Detect which cell encompasses the target text, then output its [X, Y] center coordinate. 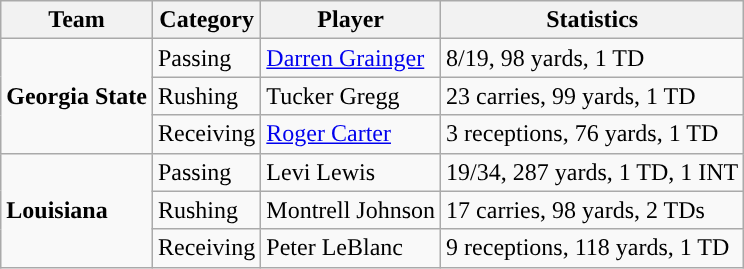
3 receptions, 76 yards, 1 TD [592, 134]
Team [77, 20]
Montrell Johnson [351, 210]
Player [351, 20]
Statistics [592, 20]
Peter LeBlanc [351, 248]
19/34, 287 yards, 1 TD, 1 INT [592, 172]
9 receptions, 118 yards, 1 TD [592, 248]
Tucker Gregg [351, 96]
Darren Grainger [351, 58]
Category [206, 20]
8/19, 98 yards, 1 TD [592, 58]
Levi Lewis [351, 172]
Georgia State [77, 96]
Louisiana [77, 210]
17 carries, 98 yards, 2 TDs [592, 210]
Roger Carter [351, 134]
23 carries, 99 yards, 1 TD [592, 96]
